Return [x, y] of the center of cell containing provided text 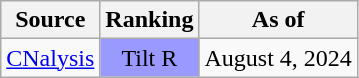
Source [50, 20]
August 4, 2024 [278, 58]
Ranking [150, 20]
As of [278, 20]
CNalysis [50, 58]
Tilt R [150, 58]
